Provide the (X, Y) coordinate of the cell's center where the given text is located.  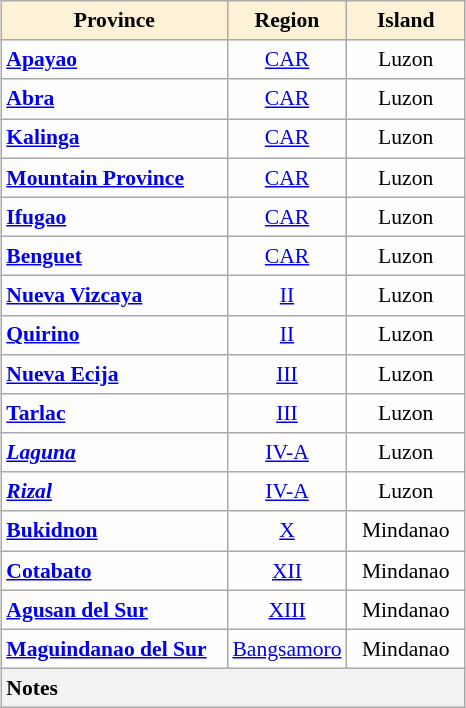
Province (114, 20)
Quirino (114, 334)
Maguindanao del Sur (114, 648)
Region (286, 20)
Nueva Ecija (114, 374)
Kalinga (114, 138)
Bangsamoro (286, 648)
Cotabato (114, 570)
Nueva Vizcaya (114, 296)
XIII (286, 610)
Mountain Province (114, 178)
Abra (114, 98)
Notes (233, 688)
Apayao (114, 60)
Laguna (114, 452)
Island (406, 20)
Ifugao (114, 216)
X (286, 530)
Tarlac (114, 414)
XII (286, 570)
Rizal (114, 492)
Bukidnon (114, 530)
Agusan del Sur (114, 610)
Benguet (114, 256)
